For the text-containing cell, return its midpoint in [X, Y] coordinate format. 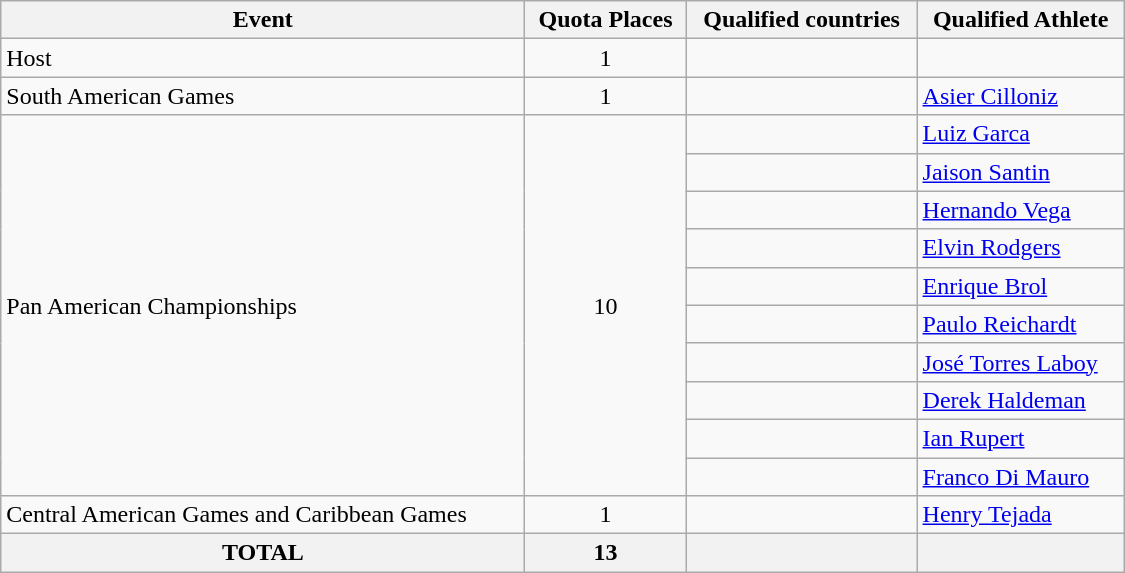
Henry Tejada [1020, 515]
South American Games [263, 96]
José Torres Laboy [1020, 362]
Paulo Reichardt [1020, 324]
Pan American Championships [263, 306]
Qualified countries [802, 20]
Qualified Athlete [1020, 20]
Central American Games and Caribbean Games [263, 515]
Enrique Brol [1020, 286]
Franco Di Mauro [1020, 477]
13 [606, 553]
Event [263, 20]
TOTAL [263, 553]
Derek Haldeman [1020, 400]
Jaison Santin [1020, 172]
Hernando Vega [1020, 210]
10 [606, 306]
Ian Rupert [1020, 438]
Quota Places [606, 20]
Luiz Garca [1020, 134]
Elvin Rodgers [1020, 248]
Host [263, 58]
Asier Cilloniz [1020, 96]
